Pinpoint the cell where the given text exists, returning its [X, Y] midpoint coordinate. 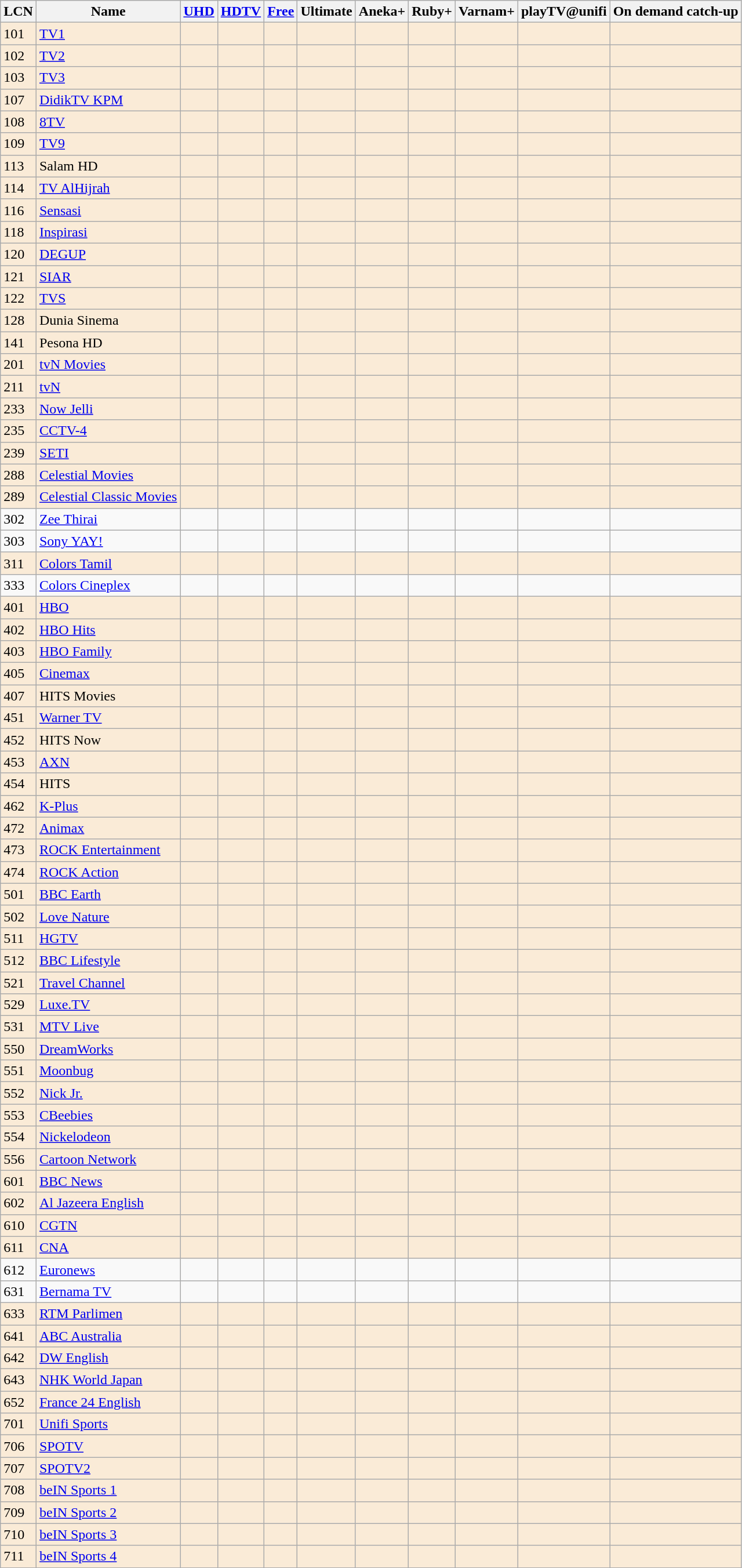
SIAR [108, 277]
Sensasi [108, 210]
554 [19, 1137]
Pesona HD [108, 343]
707 [19, 1468]
289 [19, 497]
Luxe.TV [108, 1005]
452 [19, 740]
SETI [108, 453]
Warner TV [108, 718]
643 [19, 1380]
108 [19, 122]
Dunia Sinema [108, 321]
Moonbug [108, 1071]
552 [19, 1093]
451 [19, 718]
TV2 [108, 56]
Travel Channel [108, 983]
Ultimate [326, 12]
122 [19, 299]
473 [19, 850]
453 [19, 762]
Nick Jr. [108, 1093]
Inspirasi [108, 232]
462 [19, 806]
HITS [108, 784]
Animax [108, 828]
706 [19, 1446]
233 [19, 409]
CCTV-4 [108, 431]
DidikTV KPM [108, 100]
113 [19, 166]
Aneka+ [381, 12]
529 [19, 1005]
711 [19, 1556]
SPOTV2 [108, 1468]
288 [19, 475]
474 [19, 872]
BBC News [108, 1181]
CNA [108, 1247]
TV3 [108, 78]
709 [19, 1512]
211 [19, 387]
beIN Sports 3 [108, 1534]
612 [19, 1269]
Now Jelli [108, 409]
HBO [108, 607]
118 [19, 232]
116 [19, 210]
AXN [108, 762]
On demand catch-up [676, 12]
512 [19, 960]
641 [19, 1335]
551 [19, 1071]
UHD [199, 12]
610 [19, 1225]
710 [19, 1534]
708 [19, 1490]
121 [19, 277]
Nickelodeon [108, 1137]
Sony YAY! [108, 541]
502 [19, 916]
109 [19, 144]
550 [19, 1049]
Name [108, 12]
HDTV [241, 12]
201 [19, 365]
TV AlHijrah [108, 188]
DreamWorks [108, 1049]
Colors Tamil [108, 563]
8TV [108, 122]
TVS [108, 299]
beIN Sports 1 [108, 1490]
HGTV [108, 938]
Salam HD [108, 166]
CGTN [108, 1225]
102 [19, 56]
631 [19, 1291]
633 [19, 1313]
Zee Thirai [108, 519]
114 [19, 188]
Love Nature [108, 916]
Ruby+ [432, 12]
611 [19, 1247]
701 [19, 1424]
Cartoon Network [108, 1159]
HBO Hits [108, 629]
Celestial Movies [108, 475]
454 [19, 784]
BBC Lifestyle [108, 960]
France 24 English [108, 1402]
Varnam+ [486, 12]
HBO Family [108, 652]
TV9 [108, 144]
521 [19, 983]
553 [19, 1115]
CBeebies [108, 1115]
ROCK Entertainment [108, 850]
511 [19, 938]
beIN Sports 4 [108, 1556]
141 [19, 343]
Bernama TV [108, 1291]
Celestial Classic Movies [108, 497]
RTM Parlimen [108, 1313]
BBC Earth [108, 894]
SPOTV [108, 1446]
Al Jazeera English [108, 1203]
K-Plus [108, 806]
LCN [19, 12]
DW English [108, 1358]
602 [19, 1203]
ROCK Action [108, 872]
235 [19, 431]
tvN Movies [108, 365]
tvN [108, 387]
Colors Cineplex [108, 585]
403 [19, 652]
303 [19, 541]
MTV Live [108, 1027]
103 [19, 78]
Euronews [108, 1269]
405 [19, 674]
120 [19, 254]
472 [19, 828]
Unifi Sports [108, 1424]
ABC Australia [108, 1335]
playTV@unifi [563, 12]
402 [19, 629]
HITS Now [108, 740]
DEGUP [108, 254]
101 [19, 34]
333 [19, 585]
NHK World Japan [108, 1380]
556 [19, 1159]
239 [19, 453]
642 [19, 1358]
311 [19, 563]
601 [19, 1181]
407 [19, 696]
531 [19, 1027]
Free [281, 12]
HITS Movies [108, 696]
652 [19, 1402]
128 [19, 321]
beIN Sports 2 [108, 1512]
Cinemax [108, 674]
107 [19, 100]
501 [19, 894]
302 [19, 519]
TV1 [108, 34]
401 [19, 607]
